From the cell containing the given text, extract its center point as (x, y) coordinate. 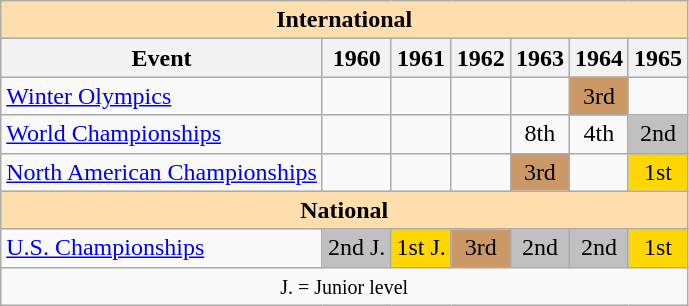
U.S. Championships (162, 248)
1963 (540, 58)
J. = Junior level (344, 286)
North American Championships (162, 172)
2nd J. (356, 248)
8th (540, 134)
International (344, 20)
Event (162, 58)
1965 (658, 58)
National (344, 210)
1962 (480, 58)
1960 (356, 58)
1961 (421, 58)
1964 (598, 58)
4th (598, 134)
World Championships (162, 134)
Winter Olympics (162, 96)
1st J. (421, 248)
